Extract the (x, y) coordinate from the center of the cell holding the provided text.  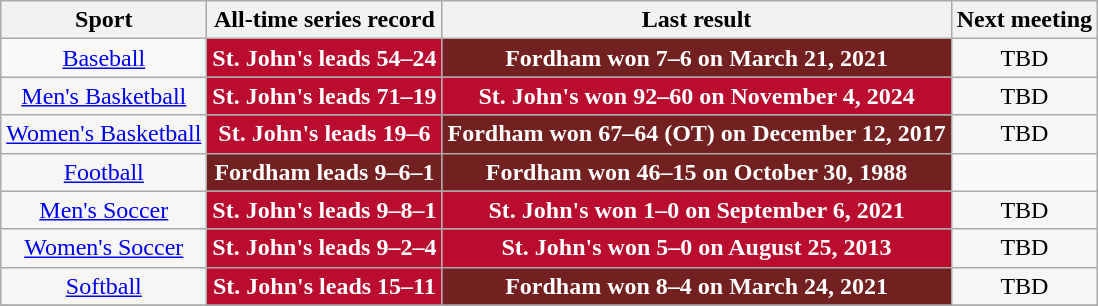
Women's Basketball (104, 134)
St. John's leads 71–19 (324, 96)
St. John's leads 15–11 (324, 286)
St. John's won 5–0 on August 25, 2013 (696, 248)
St. John's won 92–60 on November 4, 2024 (696, 96)
St. John's leads 9–2–4 (324, 248)
Football (104, 172)
Baseball (104, 58)
St. John's leads 54–24 (324, 58)
Next meeting (1024, 20)
St. John's leads 19–6 (324, 134)
Fordham won 8–4 on March 24, 2021 (696, 286)
St. John's won 1–0 on September 6, 2021 (696, 210)
Fordham won 7–6 on March 21, 2021 (696, 58)
Men's Basketball (104, 96)
Softball (104, 286)
Fordham won 67–64 (OT) on December 12, 2017 (696, 134)
Fordham won 46–15 on October 30, 1988 (696, 172)
All-time series record (324, 20)
Fordham leads 9–6–1 (324, 172)
Men's Soccer (104, 210)
St. John's leads 9–8–1 (324, 210)
Sport (104, 20)
Last result (696, 20)
Women's Soccer (104, 248)
